Output the (X, Y) coordinate of the center of the cell containing the given text.  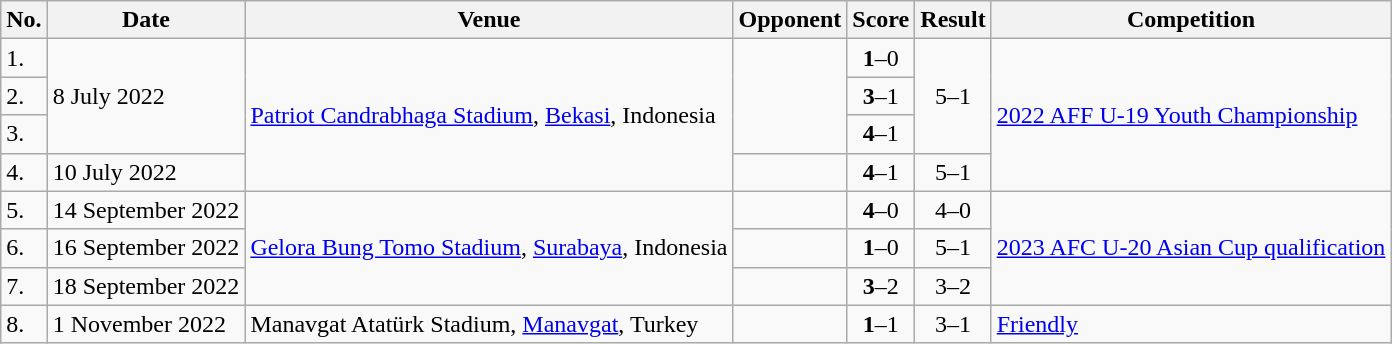
6. (24, 248)
Date (146, 20)
2. (24, 96)
Opponent (790, 20)
4. (24, 172)
18 September 2022 (146, 286)
Patriot Candrabhaga Stadium, Bekasi, Indonesia (489, 115)
Gelora Bung Tomo Stadium, Surabaya, Indonesia (489, 248)
16 September 2022 (146, 248)
Friendly (1191, 324)
1–1 (881, 324)
2023 AFC U-20 Asian Cup qualification (1191, 248)
1 November 2022 (146, 324)
Manavgat Atatürk Stadium, Manavgat, Turkey (489, 324)
Result (953, 20)
10 July 2022 (146, 172)
14 September 2022 (146, 210)
Competition (1191, 20)
5. (24, 210)
Venue (489, 20)
No. (24, 20)
Score (881, 20)
3. (24, 134)
8. (24, 324)
1. (24, 58)
2022 AFF U-19 Youth Championship (1191, 115)
8 July 2022 (146, 96)
7. (24, 286)
